From the cell containing the given text, extract its center point as [x, y] coordinate. 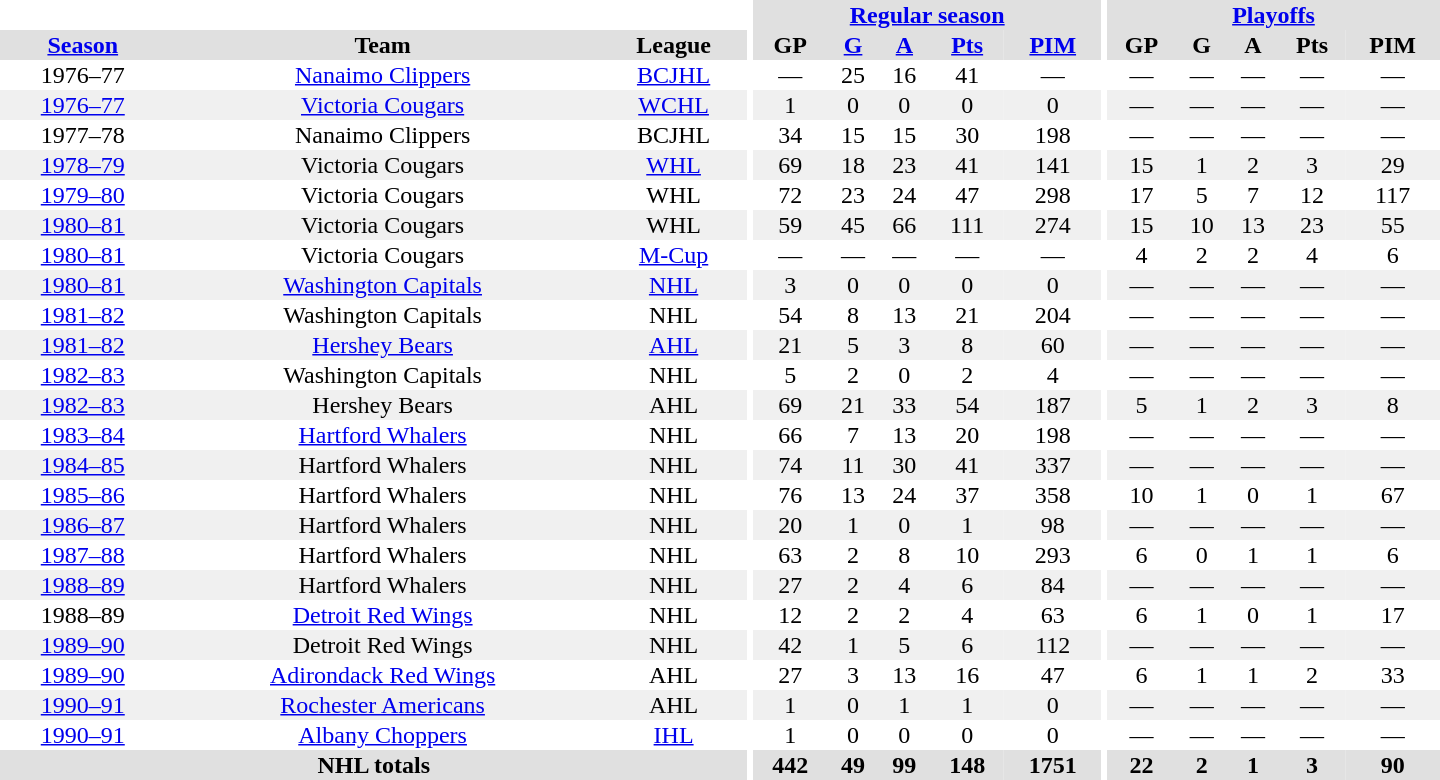
293 [1052, 555]
442 [790, 765]
1751 [1052, 765]
55 [1392, 225]
1979–80 [83, 195]
Albany Choppers [383, 735]
M-Cup [674, 255]
1985–86 [83, 495]
34 [790, 135]
29 [1392, 165]
18 [852, 165]
League [674, 45]
Team [383, 45]
1987–88 [83, 555]
1984–85 [83, 465]
72 [790, 195]
49 [852, 765]
67 [1392, 495]
NHL totals [374, 765]
Rochester Americans [383, 705]
112 [1052, 645]
60 [1052, 345]
141 [1052, 165]
IHL [674, 735]
1983–84 [83, 435]
90 [1392, 765]
22 [1142, 765]
74 [790, 465]
Season [83, 45]
11 [852, 465]
WCHL [674, 105]
1977–78 [83, 135]
98 [1052, 525]
1978–79 [83, 165]
76 [790, 495]
59 [790, 225]
45 [852, 225]
274 [1052, 225]
187 [1052, 405]
204 [1052, 315]
298 [1052, 195]
37 [967, 495]
1986–87 [83, 525]
84 [1052, 585]
Regular season [927, 15]
Adirondack Red Wings [383, 675]
Playoffs [1274, 15]
42 [790, 645]
111 [967, 225]
117 [1392, 195]
99 [904, 765]
148 [967, 765]
25 [852, 75]
337 [1052, 465]
358 [1052, 495]
